Determine the (x, y) coordinate at the center of the cell enclosing the given text.  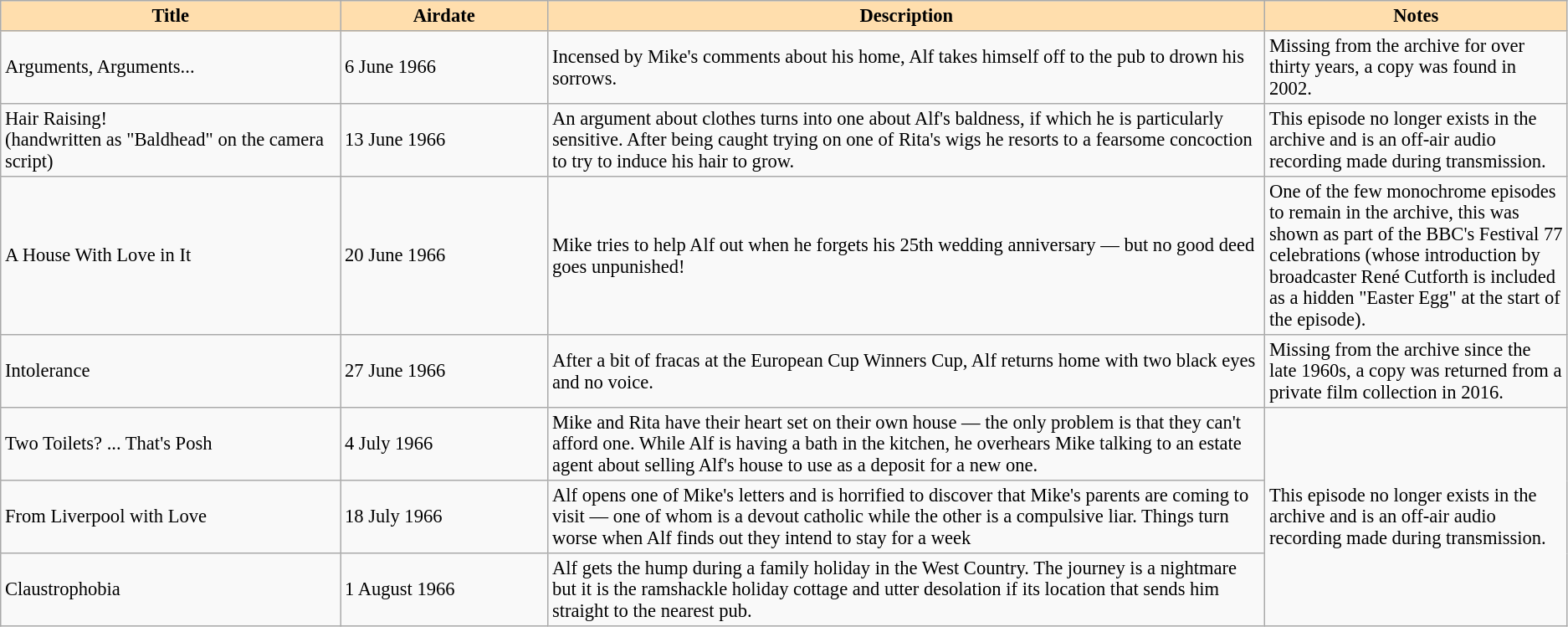
4 July 1966 (444, 444)
After a bit of fracas at the European Cup Winners Cup, Alf returns home with two black eyes and no voice. (907, 372)
Claustrophobia (171, 589)
Two Toilets? ... That's Posh (171, 444)
6 June 1966 (444, 67)
Airdate (444, 16)
Title (171, 16)
Intolerance (171, 372)
Arguments, Arguments... (171, 67)
Description (907, 16)
Hair Raising!(handwritten as "Baldhead" on the camera script) (171, 141)
13 June 1966 (444, 141)
From Liverpool with Love (171, 517)
Missing from the archive since the late 1960s, a copy was returned from a private film collection in 2016. (1416, 372)
Notes (1416, 16)
Mike tries to help Alf out when he forgets his 25th wedding anniversary — but no good deed goes unpunished! (907, 256)
Missing from the archive for over thirty years, a copy was found in 2002. (1416, 67)
1 August 1966 (444, 589)
18 July 1966 (444, 517)
27 June 1966 (444, 372)
20 June 1966 (444, 256)
A House With Love in It (171, 256)
Incensed by Mike's comments about his home, Alf takes himself off to the pub to drown his sorrows. (907, 67)
